For the text-containing cell, return its midpoint in (X, Y) coordinate format. 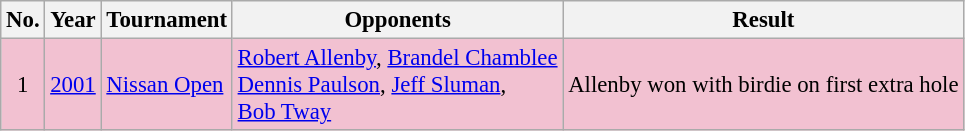
Opponents (398, 20)
Year (73, 20)
Nissan Open (166, 85)
Allenby won with birdie on first extra hole (764, 85)
1 (23, 85)
2001 (73, 85)
No. (23, 20)
Result (764, 20)
Robert Allenby, Brandel Chamblee Dennis Paulson, Jeff Sluman, Bob Tway (398, 85)
Tournament (166, 20)
